Return the [X, Y] coordinate for the center point of the cell that contains the specified text.  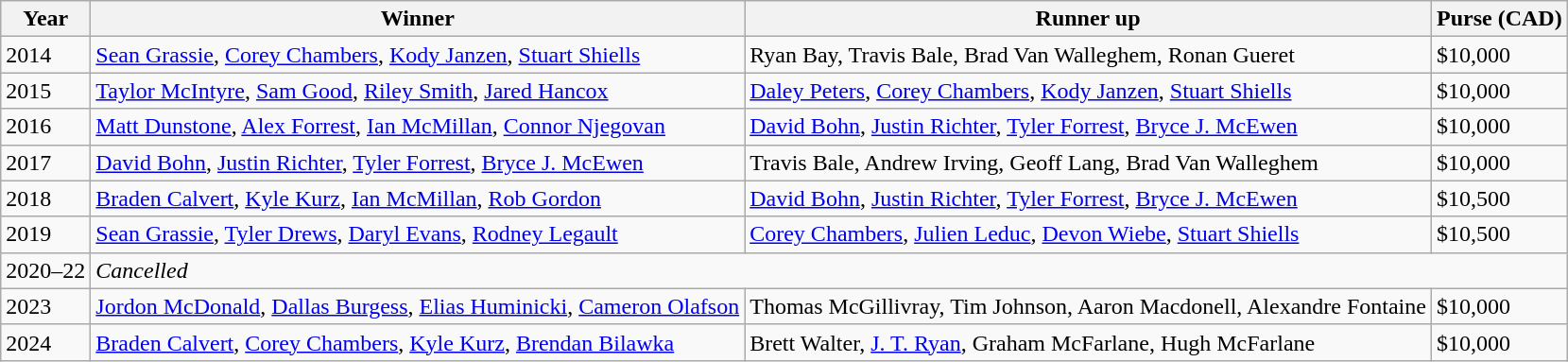
Corey Chambers, Julien Leduc, Devon Wiebe, Stuart Shiells [1089, 234]
2019 [45, 234]
Sean Grassie, Corey Chambers, Kody Janzen, Stuart Shiells [418, 55]
2018 [45, 198]
Braden Calvert, Corey Chambers, Kyle Kurz, Brendan Bilawka [418, 342]
Sean Grassie, Tyler Drews, Daryl Evans, Rodney Legault [418, 234]
Year [45, 19]
Jordon McDonald, Dallas Burgess, Elias Huminicki, Cameron Olafson [418, 306]
Travis Bale, Andrew Irving, Geoff Lang, Brad Van Walleghem [1089, 163]
2016 [45, 127]
Daley Peters, Corey Chambers, Kody Janzen, Stuart Shiells [1089, 91]
Brett Walter, J. T. Ryan, Graham McFarlane, Hugh McFarlane [1089, 342]
Matt Dunstone, Alex Forrest, Ian McMillan, Connor Njegovan [418, 127]
2017 [45, 163]
2023 [45, 306]
2024 [45, 342]
2015 [45, 91]
Runner up [1089, 19]
Thomas McGillivray, Tim Johnson, Aaron Macdonell, Alexandre Fontaine [1089, 306]
2014 [45, 55]
Cancelled [829, 270]
2020–22 [45, 270]
Winner [418, 19]
Purse (CAD) [1499, 19]
Braden Calvert, Kyle Kurz, Ian McMillan, Rob Gordon [418, 198]
Taylor McIntyre, Sam Good, Riley Smith, Jared Hancox [418, 91]
Ryan Bay, Travis Bale, Brad Van Walleghem, Ronan Gueret [1089, 55]
